Determine the (X, Y) coordinate at the center of the cell enclosing the given text.  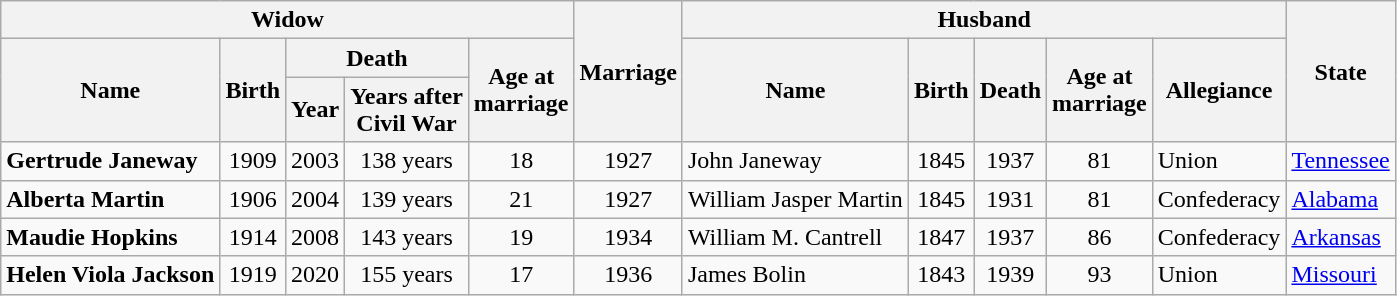
1843 (941, 275)
2020 (316, 275)
143 years (407, 237)
Alberta Martin (110, 199)
Arkansas (1340, 237)
139 years (407, 199)
James Bolin (795, 275)
1931 (1010, 199)
19 (521, 237)
2003 (316, 161)
17 (521, 275)
Year (316, 110)
Marriage (628, 72)
1909 (253, 161)
1914 (253, 237)
21 (521, 199)
Allegiance (1219, 90)
William M. Cantrell (795, 237)
1847 (941, 237)
Years afterCivil War (407, 110)
1906 (253, 199)
155 years (407, 275)
138 years (407, 161)
Alabama (1340, 199)
2008 (316, 237)
1936 (628, 275)
2004 (316, 199)
1919 (253, 275)
18 (521, 161)
William Jasper Martin (795, 199)
1939 (1010, 275)
State (1340, 72)
86 (1100, 237)
Maudie Hopkins (110, 237)
Gertrude Janeway (110, 161)
Husband (984, 20)
1934 (628, 237)
Missouri (1340, 275)
Helen Viola Jackson (110, 275)
John Janeway (795, 161)
Widow (288, 20)
Tennessee (1340, 161)
93 (1100, 275)
